Find where the given text appears and provide that cell's center as (X, Y) coordinate. 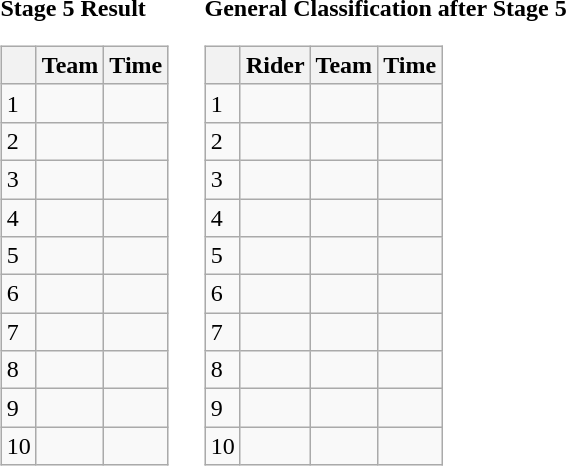
Rider (275, 65)
